Return the [X, Y] coordinate for the center point of the cell that contains the specified text.  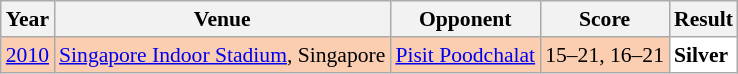
Silver [704, 55]
Score [604, 19]
Year [28, 19]
Venue [222, 19]
Singapore Indoor Stadium, Singapore [222, 55]
Pisit Poodchalat [465, 55]
2010 [28, 55]
Opponent [465, 19]
15–21, 16–21 [604, 55]
Result [704, 19]
